Pinpoint the cell where the given text exists, returning its (x, y) midpoint coordinate. 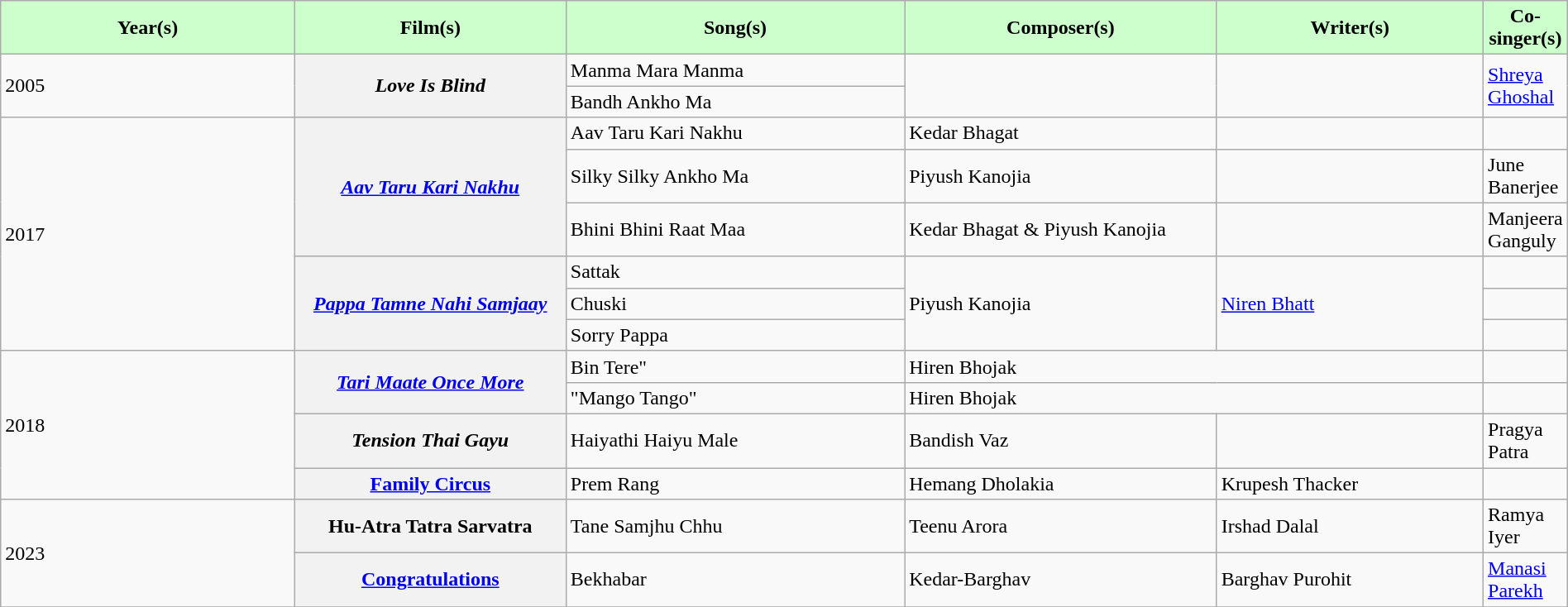
Manma Mara Manma (734, 70)
Composer(s) (1061, 28)
Teenu Arora (1061, 526)
Barghav Purohit (1350, 581)
Song(s) (734, 28)
"Mango Tango" (734, 398)
2005 (148, 86)
Kedar Bhagat & Piyush Kanojia (1061, 230)
Tari Maate Once More (430, 382)
Silky Silky Ankho Ma (734, 175)
Bekhabar (734, 581)
Niren Bhatt (1350, 303)
Tension Thai Gayu (430, 440)
Kedar-Barghav (1061, 581)
Shreya Ghoshal (1526, 86)
Film(s) (430, 28)
Congratulations (430, 581)
Sattak (734, 272)
Bin Tere" (734, 366)
Chuski (734, 303)
Family Circus (430, 484)
Writer(s) (1350, 28)
Kedar Bhagat (1061, 133)
Year(s) (148, 28)
Sorry Pappa (734, 335)
Irshad Dalal (1350, 526)
Pappa Tamne Nahi Samjaay (430, 303)
Bandish Vaz (1061, 440)
2017 (148, 234)
Hemang Dholakia (1061, 484)
Bhini Bhini Raat Maa (734, 230)
Krupesh Thacker (1350, 484)
Pragya Patra (1526, 440)
Hu-Atra Tatra Sarvatra (430, 526)
Love Is Blind (430, 86)
Bandh Ankho Ma (734, 102)
Co-singer(s) (1526, 28)
Manjeera Ganguly (1526, 230)
June Banerjee (1526, 175)
2023 (148, 553)
Manasi Parekh (1526, 581)
Ramya Iyer (1526, 526)
Prem Rang (734, 484)
Tane Samjhu Chhu (734, 526)
2018 (148, 425)
Haiyathi Haiyu Male (734, 440)
